Detect which cell encompasses the target text, then output its (X, Y) center coordinate. 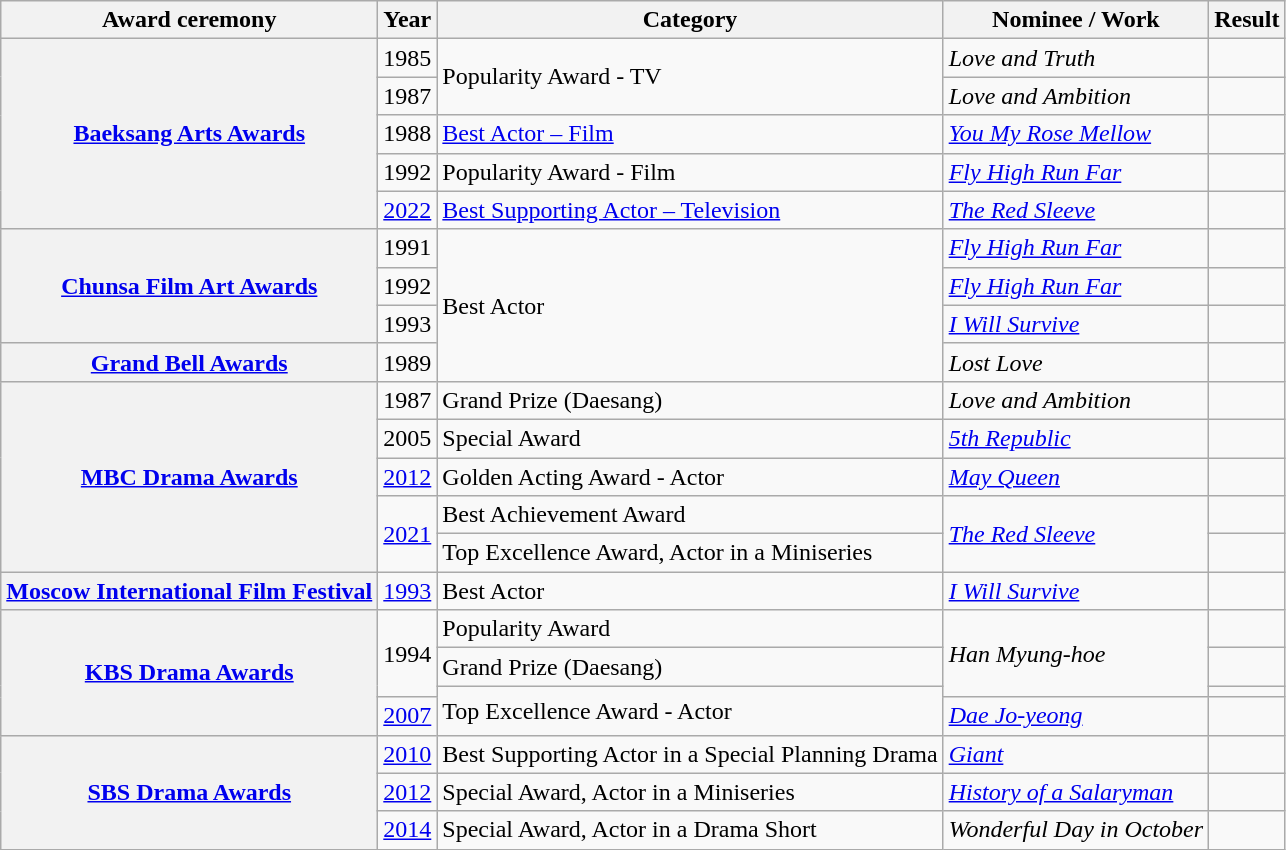
Popularity Award - Film (690, 172)
Popularity Award (690, 629)
May Queen (1076, 477)
5th Republic (1076, 438)
Award ceremony (190, 20)
Lost Love (1076, 362)
Result (1247, 20)
Category (690, 20)
Best Achievement Award (690, 515)
Nominee / Work (1076, 20)
Grand Bell Awards (190, 362)
Han Myung-hoe (1076, 654)
2007 (408, 716)
SBS Drama Awards (190, 792)
Wonderful Day in October (1076, 830)
MBC Drama Awards (190, 476)
Chunsa Film Art Awards (190, 286)
1988 (408, 134)
KBS Drama Awards (190, 672)
Popularity Award - TV (690, 77)
2010 (408, 754)
History of a Salaryman (1076, 792)
Best Actor – Film (690, 134)
Year (408, 20)
1989 (408, 362)
Love and Truth (1076, 58)
You My Rose Mellow (1076, 134)
Best Supporting Actor – Television (690, 210)
1994 (408, 654)
Giant (1076, 754)
Best Supporting Actor in a Special Planning Drama (690, 754)
Baeksang Arts Awards (190, 134)
Dae Jo-yeong (1076, 716)
2005 (408, 438)
2022 (408, 210)
Special Award, Actor in a Drama Short (690, 830)
1985 (408, 58)
Top Excellence Award - Actor (690, 710)
2014 (408, 830)
Moscow International Film Festival (190, 591)
1991 (408, 248)
Special Award, Actor in a Miniseries (690, 792)
Top Excellence Award, Actor in a Miniseries (690, 553)
Golden Acting Award - Actor (690, 477)
2021 (408, 534)
Special Award (690, 438)
